Detect which cell encompasses the target text, then output its [X, Y] center coordinate. 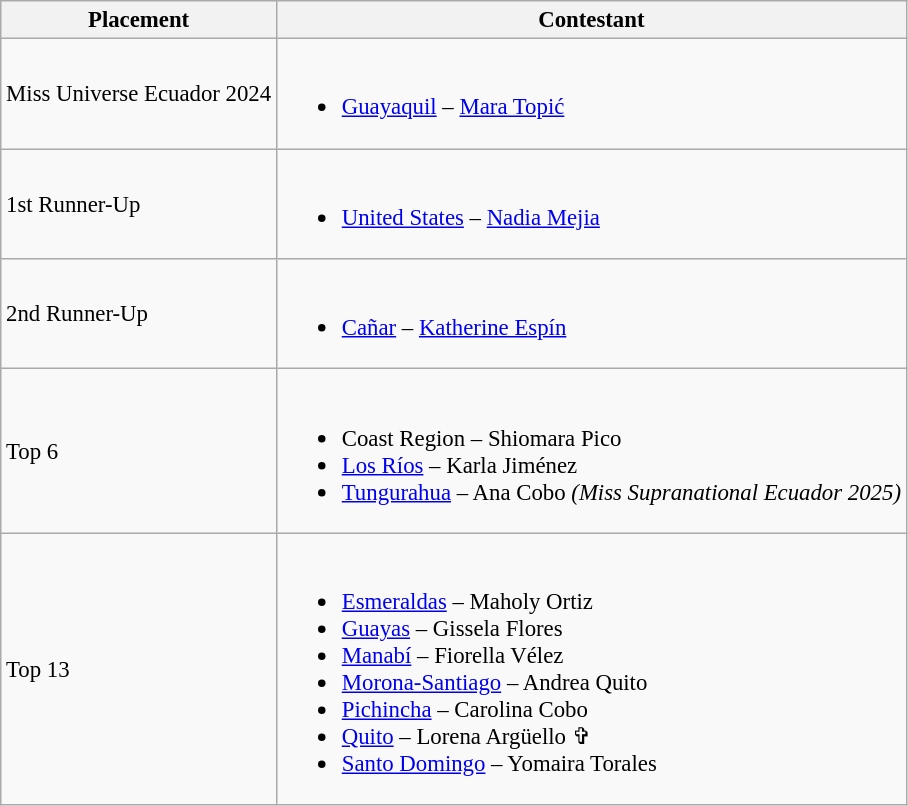
2nd Runner-Up [139, 314]
United States – Nadia Mejia [591, 204]
Cañar – Katherine Espín [591, 314]
Top 6 [139, 451]
Placement [139, 20]
Coast Region – Shiomara PicoLos Ríos – Karla JiménezTungurahua – Ana Cobo (Miss Supranational Ecuador 2025) [591, 451]
Guayaquil – Mara Topić [591, 94]
Contestant [591, 20]
Top 13 [139, 669]
Miss Universe Ecuador 2024 [139, 94]
1st Runner-Up [139, 204]
